Locate the cell with the specified text and output its [X, Y] center coordinate. 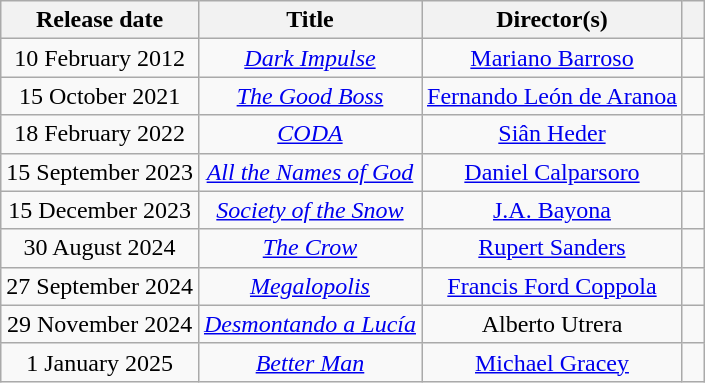
Siân Heder [552, 134]
15 October 2021 [100, 96]
18 February 2022 [100, 134]
15 December 2023 [100, 210]
J.A. Bayona [552, 210]
Better Man [310, 362]
Dark Impulse [310, 58]
Michael Gracey [552, 362]
29 November 2024 [100, 324]
CODA [310, 134]
The Crow [310, 248]
Alberto Utrera [552, 324]
Title [310, 20]
Society of the Snow [310, 210]
Rupert Sanders [552, 248]
Francis Ford Coppola [552, 286]
10 February 2012 [100, 58]
30 August 2024 [100, 248]
All the Names of God [310, 172]
Megalopolis [310, 286]
15 September 2023 [100, 172]
Release date [100, 20]
Desmontando a Lucía [310, 324]
Director(s) [552, 20]
Fernando León de Aranoa [552, 96]
Daniel Calparsoro [552, 172]
1 January 2025 [100, 362]
The Good Boss [310, 96]
Mariano Barroso [552, 58]
27 September 2024 [100, 286]
